Identify which cell holds the provided text, then report its (x, y) central coordinate. 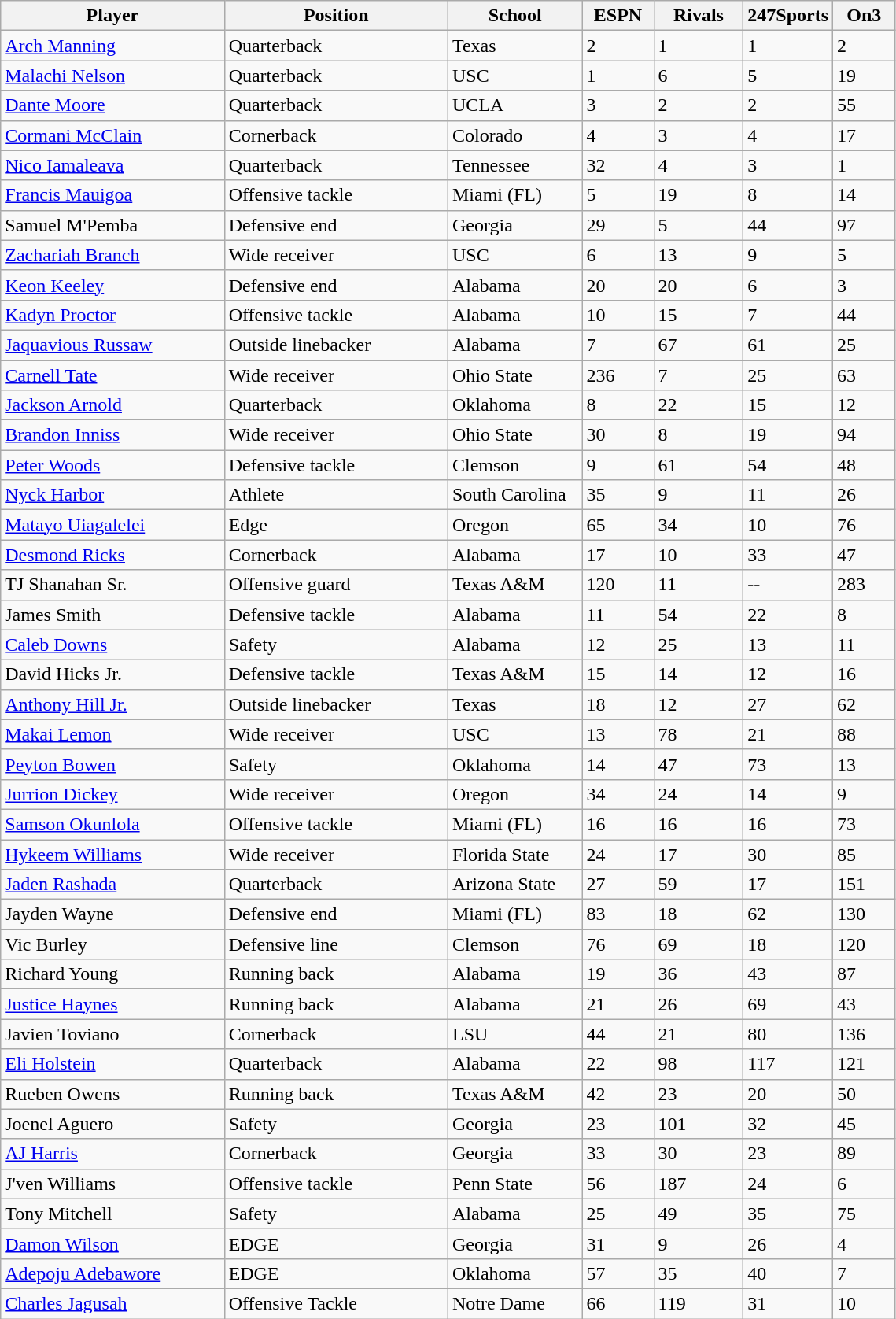
49 (699, 1214)
Zachariah Branch (112, 255)
89 (865, 1154)
Damon Wilson (112, 1243)
Tennessee (514, 165)
Florida State (514, 854)
School (514, 16)
50 (865, 1094)
AJ Harris (112, 1154)
Notre Dame (514, 1303)
Malachi Nelson (112, 76)
Athlete (336, 495)
42 (618, 1094)
ESPN (618, 16)
Jayden Wayne (112, 914)
TJ Shanahan Sr. (112, 585)
151 (865, 885)
130 (865, 914)
75 (865, 1214)
Brandon Inniss (112, 435)
Offensive guard (336, 585)
Offensive Tackle (336, 1303)
Keon Keeley (112, 285)
Nyck Harbor (112, 495)
87 (865, 974)
119 (699, 1303)
59 (699, 885)
40 (788, 1273)
29 (618, 225)
Arizona State (514, 885)
121 (865, 1064)
66 (618, 1303)
Joenel Aguero (112, 1124)
On3 (865, 16)
101 (699, 1124)
283 (865, 585)
UCLA (514, 105)
Samson Okunlola (112, 824)
Makai Lemon (112, 734)
Position (336, 16)
Matayo Uiagalelei (112, 525)
Arch Manning (112, 46)
Desmond Ricks (112, 555)
67 (699, 345)
45 (865, 1124)
Caleb Downs (112, 645)
Vic Burley (112, 944)
187 (699, 1184)
Jackson Arnold (112, 405)
56 (618, 1184)
Eli Holstein (112, 1064)
Player (112, 16)
Dante Moore (112, 105)
97 (865, 225)
Carnell Tate (112, 375)
55 (865, 105)
LSU (514, 1034)
J'ven Williams (112, 1184)
88 (865, 734)
Colorado (514, 135)
Francis Mauigoa (112, 195)
94 (865, 435)
Anthony Hill Jr. (112, 704)
80 (788, 1034)
Charles Jagusah (112, 1303)
117 (788, 1064)
James Smith (112, 615)
Rueben Owens (112, 1094)
57 (618, 1273)
Kadyn Proctor (112, 315)
Peter Woods (112, 465)
Cormani McClain (112, 135)
136 (865, 1034)
65 (618, 525)
David Hicks Jr. (112, 674)
83 (618, 914)
Edge (336, 525)
Adepoju Adebawore (112, 1273)
36 (699, 974)
Jaden Rashada (112, 885)
Rivals (699, 16)
-- (788, 585)
Jurrion Dickey (112, 794)
Peyton Bowen (112, 764)
236 (618, 375)
Javien Toviano (112, 1034)
Tony Mitchell (112, 1214)
Penn State (514, 1184)
Nico Iamaleava (112, 165)
85 (865, 854)
48 (865, 465)
Hykeem Williams (112, 854)
247Sports (788, 16)
South Carolina (514, 495)
78 (699, 734)
Samuel M'Pemba (112, 225)
Defensive line (336, 944)
63 (865, 375)
Jaquavious Russaw (112, 345)
Richard Young (112, 974)
98 (699, 1064)
Justice Haynes (112, 1004)
